Determine the [X, Y] coordinate at the center of the cell enclosing the given text.  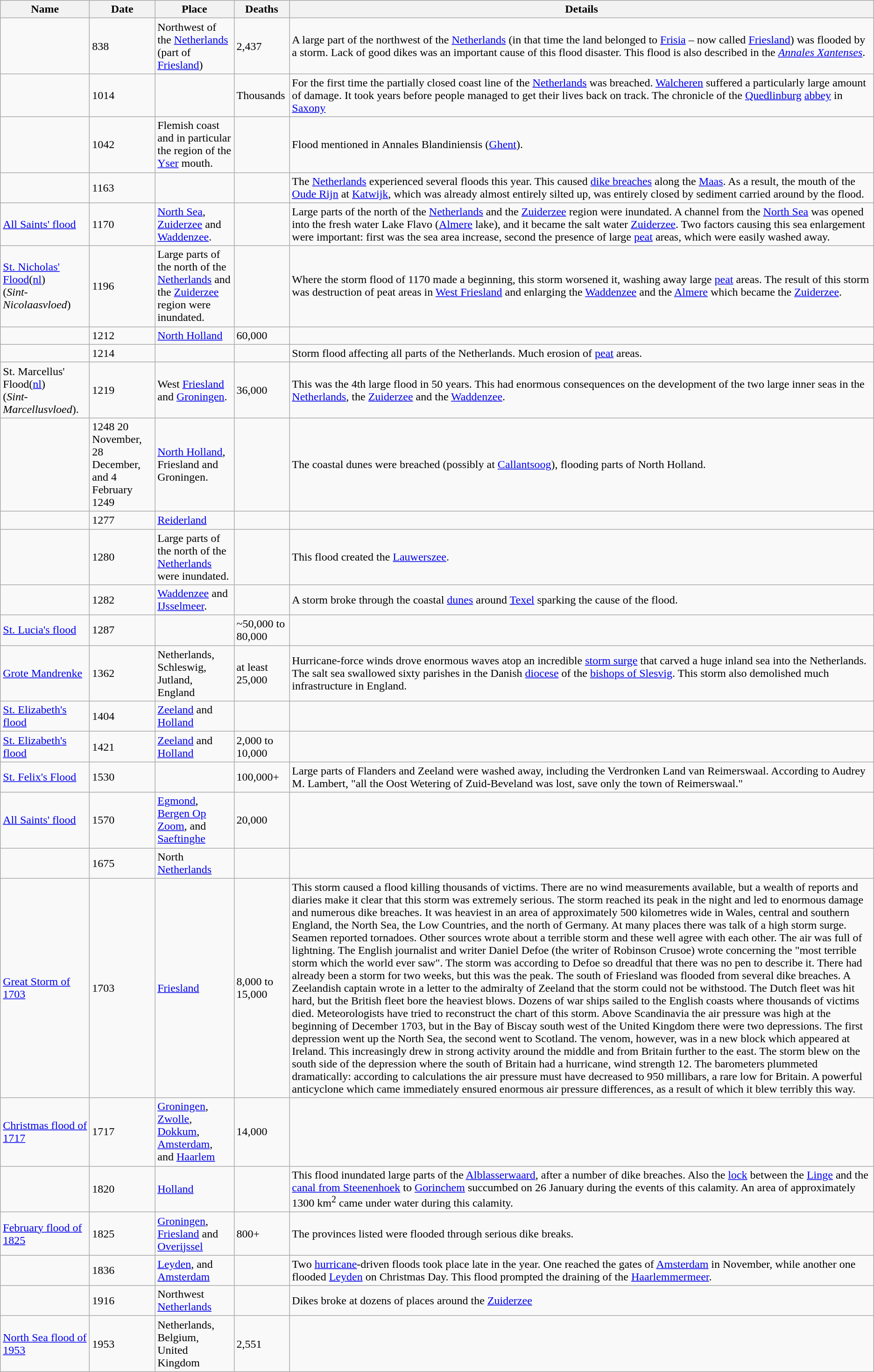
Place [194, 9]
1421 [122, 746]
Reiderland [194, 520]
Name [45, 9]
Waddenzee and IJsselmeer. [194, 600]
Northwest of the Netherlands (part of Friesland) [194, 46]
2,551 [261, 1344]
North Holland [194, 335]
800+ [261, 1234]
2,000 to 10,000 [261, 746]
60,000 [261, 335]
Large parts of the north of the Netherlands and the Zuiderzee region were inundated. [194, 286]
February flood of 1825 [45, 1234]
The provinces listed were flooded through serious dike breaks. [582, 1234]
1953 [122, 1344]
Egmond, Bergen Op Zoom, and Saeftinghe [194, 820]
St. Nicholas' Flood(nl)(Sint-Nicolaasvloed) [45, 286]
1282 [122, 600]
Netherlands, Schleswig, Jutland, England [194, 674]
1277 [122, 520]
1280 [122, 557]
1014 [122, 95]
Thousands [261, 95]
1404 [122, 717]
1212 [122, 335]
A storm broke through the coastal dunes around Texel sparking the cause of the flood. [582, 600]
St. Marcellus' Flood(nl)(Sint-Marcellusvloed). [45, 390]
1287 [122, 631]
North Holland, Friesland and Groningen. [194, 464]
Flood mentioned in Annales Blandiniensis (Ghent). [582, 145]
Christmas flood of 1717 [45, 1132]
1703 [122, 988]
West Friesland and Groningen. [194, 390]
1042 [122, 145]
100,000+ [261, 777]
1248 20 November, 28 December, and 4 February 1249 [122, 464]
Groningen, Friesland and Overijssel [194, 1234]
1214 [122, 353]
St. Lucia's flood [45, 631]
1820 [122, 1189]
~50,000 to 80,000 [261, 631]
1717 [122, 1132]
Deaths [261, 9]
1825 [122, 1234]
Holland [194, 1189]
Groningen, Zwolle, Dokkum, Amsterdam, and Haarlem [194, 1132]
North Sea flood of 1953 [45, 1344]
Date [122, 9]
36,000 [261, 390]
Details [582, 9]
The coastal dunes were breached (possibly at Callantsoog), flooding parts of North Holland. [582, 464]
1836 [122, 1271]
1219 [122, 390]
1675 [122, 863]
1916 [122, 1301]
2,437 [261, 46]
1163 [122, 188]
Dikes broke at dozens of places around the Zuiderzee [582, 1301]
at least 25,000 [261, 674]
Grote Mandrenke [45, 674]
1570 [122, 820]
1170 [122, 224]
Flemish coast and in particular the region of the Yser mouth. [194, 145]
8,000 to 15,000 [261, 988]
Leyden, and Amsterdam [194, 1271]
Large parts of the north of the Netherlands were inundated. [194, 557]
14,000 [261, 1132]
1530 [122, 777]
Netherlands, Belgium, United Kingdom [194, 1344]
838 [122, 46]
Storm flood affecting all parts of the Netherlands. Much erosion of peat areas. [582, 353]
Northwest Netherlands [194, 1301]
Friesland [194, 988]
North Sea, Zuiderzee and Waddenzee. [194, 224]
1362 [122, 674]
St. Felix's Flood [45, 777]
Great Storm of 1703 [45, 988]
This flood created the Lauwerszee. [582, 557]
1196 [122, 286]
North Netherlands [194, 863]
20,000 [261, 820]
